From the cell containing the given text, extract its center point as (X, Y) coordinate. 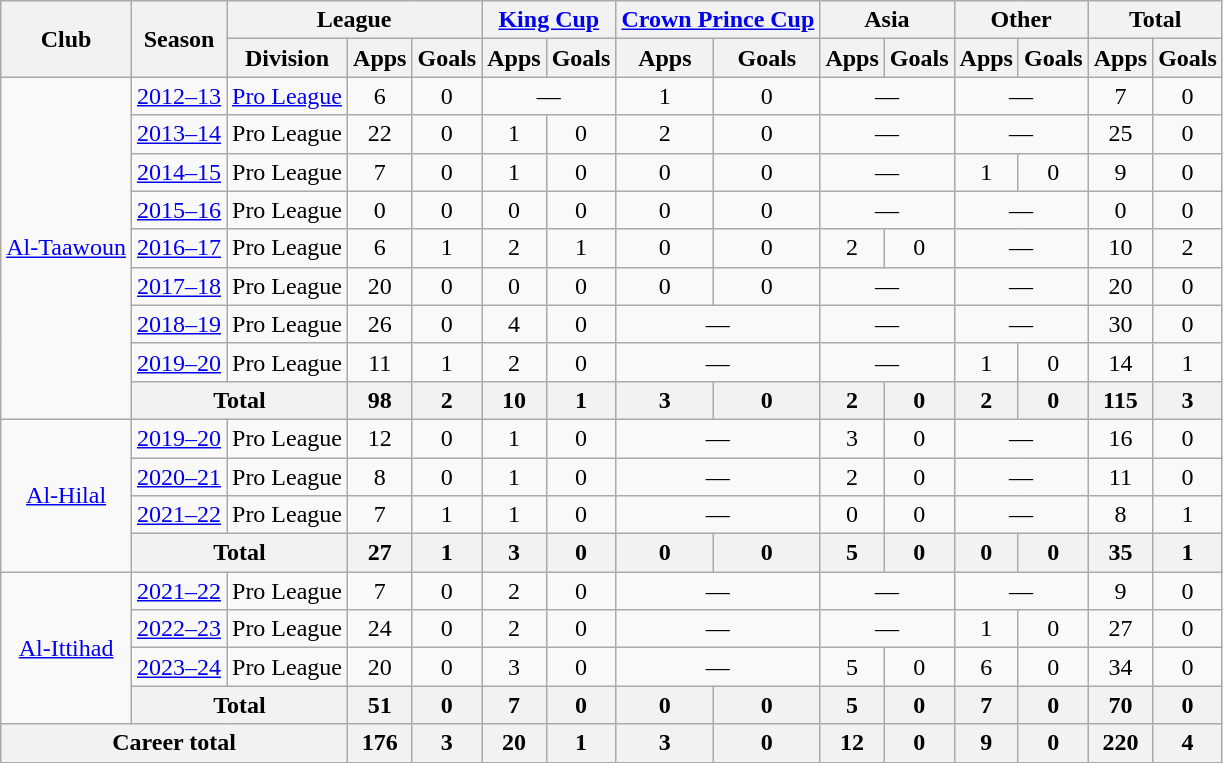
Al-Hilal (66, 495)
16 (1120, 438)
2018–19 (178, 324)
30 (1120, 324)
22 (380, 134)
2020–21 (178, 477)
220 (1120, 743)
2017–18 (178, 286)
Crown Prince Cup (718, 20)
King Cup (549, 20)
98 (380, 400)
Al-Ittihad (66, 648)
League (354, 20)
2023–24 (178, 667)
34 (1120, 667)
Division (286, 58)
2016–17 (178, 248)
2012–13 (178, 96)
51 (380, 705)
Asia (887, 20)
115 (1120, 400)
26 (380, 324)
25 (1120, 134)
70 (1120, 705)
Season (178, 39)
Club (66, 39)
24 (380, 629)
14 (1120, 362)
Al-Taawoun (66, 248)
35 (1120, 553)
2013–14 (178, 134)
Other (1021, 20)
2022–23 (178, 629)
2014–15 (178, 172)
2015–16 (178, 210)
176 (380, 743)
Career total (174, 743)
